Scan for the cell matching the given text and deliver its [X, Y] coordinate at center. 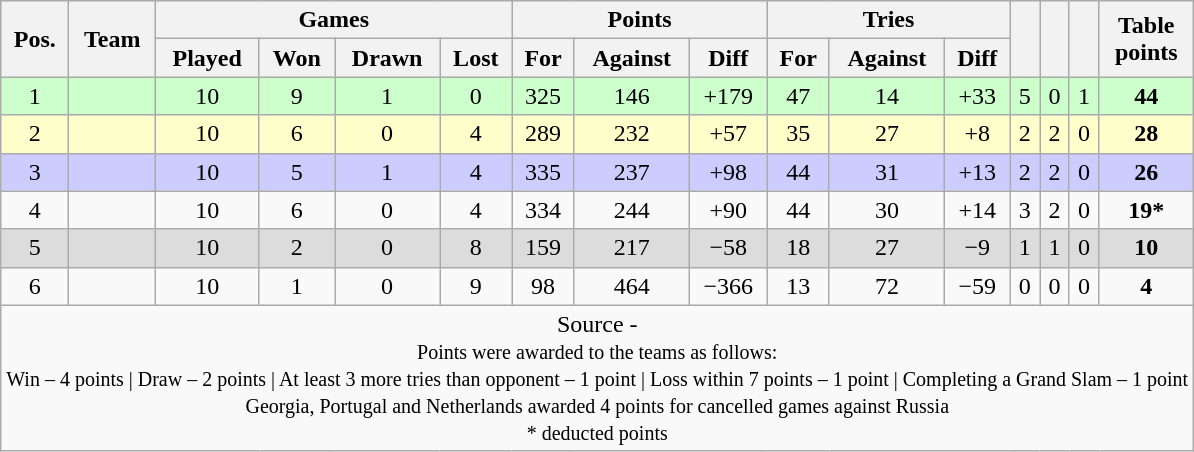
35 [798, 134]
334 [543, 210]
325 [543, 96]
244 [632, 210]
Team [112, 39]
−9 [977, 248]
+57 [728, 134]
14 [886, 96]
+90 [728, 210]
−58 [728, 248]
+98 [728, 172]
Won [297, 58]
30 [886, 210]
Played [208, 58]
Pos. [35, 39]
159 [543, 248]
72 [886, 286]
335 [543, 172]
13 [798, 286]
Tries [888, 20]
18 [798, 248]
26 [1146, 172]
+13 [977, 172]
Drawn [388, 58]
146 [632, 96]
47 [798, 96]
232 [632, 134]
Games [334, 20]
−366 [728, 286]
−59 [977, 286]
98 [543, 286]
464 [632, 286]
8 [476, 248]
Lost [476, 58]
19* [1146, 210]
+14 [977, 210]
28 [1146, 134]
+8 [977, 134]
+179 [728, 96]
217 [632, 248]
Points [640, 20]
289 [543, 134]
237 [632, 172]
+33 [977, 96]
31 [886, 172]
Tablepoints [1146, 39]
